Find where the given text appears and provide that cell's center as [X, Y] coordinate. 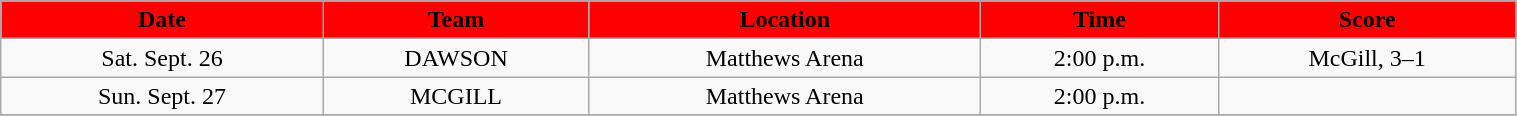
Sun. Sept. 27 [162, 96]
Date [162, 20]
DAWSON [456, 58]
MCGILL [456, 96]
Time [1100, 20]
Team [456, 20]
Score [1367, 20]
Location [785, 20]
McGill, 3–1 [1367, 58]
Sat. Sept. 26 [162, 58]
